Determine the (x, y) coordinate at the center of the cell enclosing the given text.  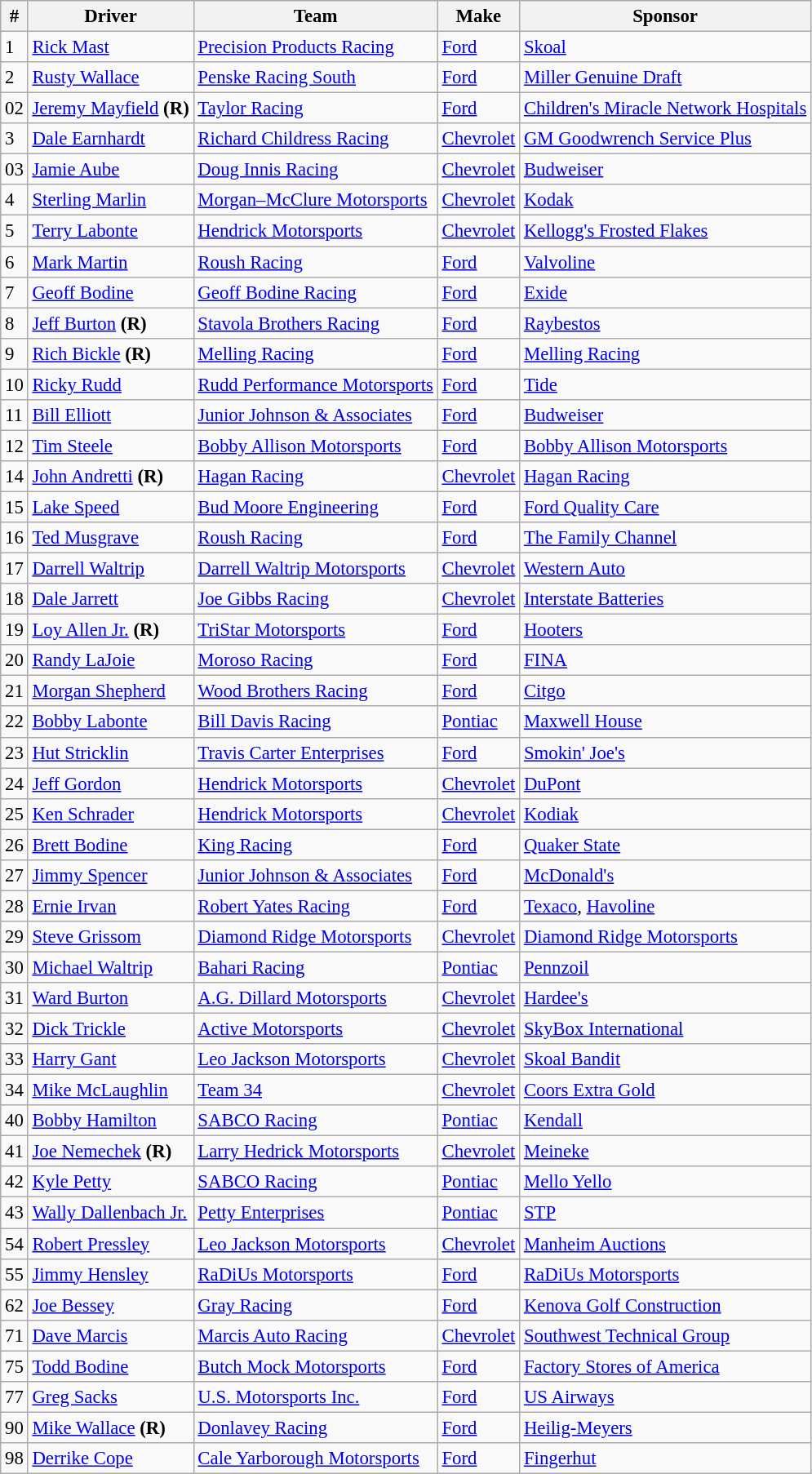
A.G. Dillard Motorsports (315, 998)
Ted Musgrave (111, 538)
King Racing (315, 845)
03 (15, 170)
Hut Stricklin (111, 753)
Terry Labonte (111, 231)
Team 34 (315, 1090)
Stavola Brothers Racing (315, 323)
Kyle Petty (111, 1183)
Tim Steele (111, 446)
17 (15, 569)
43 (15, 1213)
Todd Bodine (111, 1366)
98 (15, 1458)
2 (15, 78)
Moroso Racing (315, 660)
Texaco, Havoline (666, 906)
32 (15, 1029)
Southwest Technical Group (666, 1335)
Kellogg's Frosted Flakes (666, 231)
Valvoline (666, 262)
Dale Jarrett (111, 599)
77 (15, 1397)
41 (15, 1152)
Pennzoil (666, 967)
25 (15, 814)
Dave Marcis (111, 1335)
Children's Miracle Network Hospitals (666, 109)
Miller Genuine Draft (666, 78)
Exide (666, 292)
Cale Yarborough Motorsports (315, 1458)
Bill Davis Racing (315, 722)
20 (15, 660)
Taylor Racing (315, 109)
Team (315, 16)
Mello Yello (666, 1183)
Heilig-Meyers (666, 1427)
Jamie Aube (111, 170)
Skoal (666, 47)
Travis Carter Enterprises (315, 753)
33 (15, 1059)
12 (15, 446)
8 (15, 323)
Randy LaJoie (111, 660)
Tide (666, 384)
4 (15, 200)
Lake Speed (111, 507)
54 (15, 1244)
Steve Grissom (111, 937)
Factory Stores of America (666, 1366)
10 (15, 384)
Geoff Bodine Racing (315, 292)
42 (15, 1183)
Active Motorsports (315, 1029)
Meineke (666, 1152)
90 (15, 1427)
Coors Extra Gold (666, 1090)
19 (15, 630)
Smokin' Joe's (666, 753)
SkyBox International (666, 1029)
Ricky Rudd (111, 384)
55 (15, 1274)
U.S. Motorsports Inc. (315, 1397)
62 (15, 1305)
Darrell Waltrip Motorsports (315, 569)
15 (15, 507)
Gray Racing (315, 1305)
Manheim Auctions (666, 1244)
9 (15, 353)
71 (15, 1335)
Rusty Wallace (111, 78)
Mike Wallace (R) (111, 1427)
Robert Pressley (111, 1244)
Western Auto (666, 569)
Brett Bodine (111, 845)
Jeff Gordon (111, 784)
Make (478, 16)
Jeremy Mayfield (R) (111, 109)
Jeff Burton (R) (111, 323)
Dick Trickle (111, 1029)
Larry Hedrick Motorsports (315, 1152)
Bud Moore Engineering (315, 507)
Bill Elliott (111, 415)
TriStar Motorsports (315, 630)
23 (15, 753)
Richard Childress Racing (315, 139)
Rich Bickle (R) (111, 353)
Driver (111, 16)
Joe Bessey (111, 1305)
Petty Enterprises (315, 1213)
Morgan–McClure Motorsports (315, 200)
Kodak (666, 200)
Butch Mock Motorsports (315, 1366)
24 (15, 784)
Ford Quality Care (666, 507)
# (15, 16)
28 (15, 906)
5 (15, 231)
Bahari Racing (315, 967)
Harry Gant (111, 1059)
26 (15, 845)
FINA (666, 660)
Geoff Bodine (111, 292)
21 (15, 691)
McDonald's (666, 876)
22 (15, 722)
Citgo (666, 691)
Robert Yates Racing (315, 906)
US Airways (666, 1397)
Bobby Labonte (111, 722)
Doug Innis Racing (315, 170)
Quaker State (666, 845)
Precision Products Racing (315, 47)
6 (15, 262)
16 (15, 538)
Ward Burton (111, 998)
Donlavey Racing (315, 1427)
14 (15, 477)
27 (15, 876)
Loy Allen Jr. (R) (111, 630)
Morgan Shepherd (111, 691)
Interstate Batteries (666, 599)
Dale Earnhardt (111, 139)
Hardee's (666, 998)
Marcis Auto Racing (315, 1335)
Bobby Hamilton (111, 1121)
Kenova Golf Construction (666, 1305)
75 (15, 1366)
Michael Waltrip (111, 967)
Derrike Cope (111, 1458)
Skoal Bandit (666, 1059)
Jimmy Spencer (111, 876)
Rick Mast (111, 47)
Jimmy Hensley (111, 1274)
Wood Brothers Racing (315, 691)
Sponsor (666, 16)
Maxwell House (666, 722)
34 (15, 1090)
Ken Schrader (111, 814)
Ernie Irvan (111, 906)
7 (15, 292)
29 (15, 937)
Greg Sacks (111, 1397)
GM Goodwrench Service Plus (666, 139)
Mark Martin (111, 262)
Fingerhut (666, 1458)
Raybestos (666, 323)
Joe Nemechek (R) (111, 1152)
John Andretti (R) (111, 477)
STP (666, 1213)
Rudd Performance Motorsports (315, 384)
Hooters (666, 630)
Darrell Waltrip (111, 569)
Penske Racing South (315, 78)
31 (15, 998)
02 (15, 109)
11 (15, 415)
The Family Channel (666, 538)
1 (15, 47)
Kodiak (666, 814)
Wally Dallenbach Jr. (111, 1213)
30 (15, 967)
Sterling Marlin (111, 200)
Mike McLaughlin (111, 1090)
18 (15, 599)
Kendall (666, 1121)
Joe Gibbs Racing (315, 599)
40 (15, 1121)
DuPont (666, 784)
3 (15, 139)
